Return (x, y) of the center of cell containing provided text 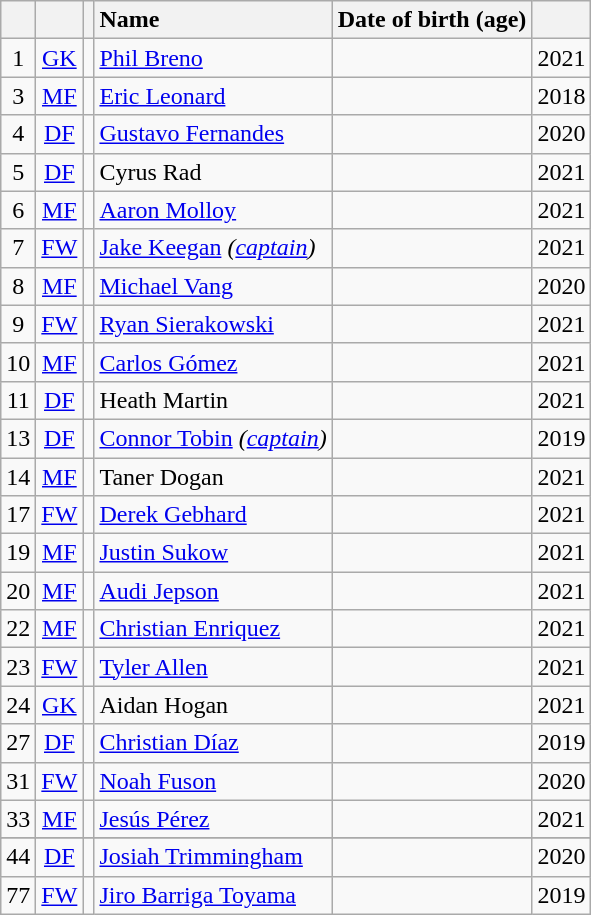
2018 (562, 96)
24 (18, 705)
Phil Breno (213, 58)
19 (18, 553)
23 (18, 667)
Christian Enriquez (213, 629)
14 (18, 477)
Aidan Hogan (213, 705)
Aaron Molloy (213, 210)
Name (213, 20)
22 (18, 629)
Jiro Barriga Toyama (213, 895)
33 (18, 819)
7 (18, 248)
5 (18, 172)
Jake Keegan (captain) (213, 248)
Date of birth (age) (432, 20)
6 (18, 210)
27 (18, 743)
20 (18, 591)
Christian Díaz (213, 743)
13 (18, 438)
8 (18, 286)
Ryan Sierakowski (213, 324)
Taner Dogan (213, 477)
Carlos Gómez (213, 362)
Cyrus Rad (213, 172)
Tyler Allen (213, 667)
Audi Jepson (213, 591)
17 (18, 515)
3 (18, 96)
Eric Leonard (213, 96)
1 (18, 58)
Connor Tobin (captain) (213, 438)
77 (18, 895)
Josiah Trimmingham (213, 857)
Justin Sukow (213, 553)
31 (18, 781)
9 (18, 324)
Jesús Pérez (213, 819)
44 (18, 857)
11 (18, 400)
4 (18, 134)
10 (18, 362)
Noah Fuson (213, 781)
Michael Vang (213, 286)
Derek Gebhard (213, 515)
Gustavo Fernandes (213, 134)
Heath Martin (213, 400)
